Search for the cell housing the specified text and yield its [x, y] center coordinate. 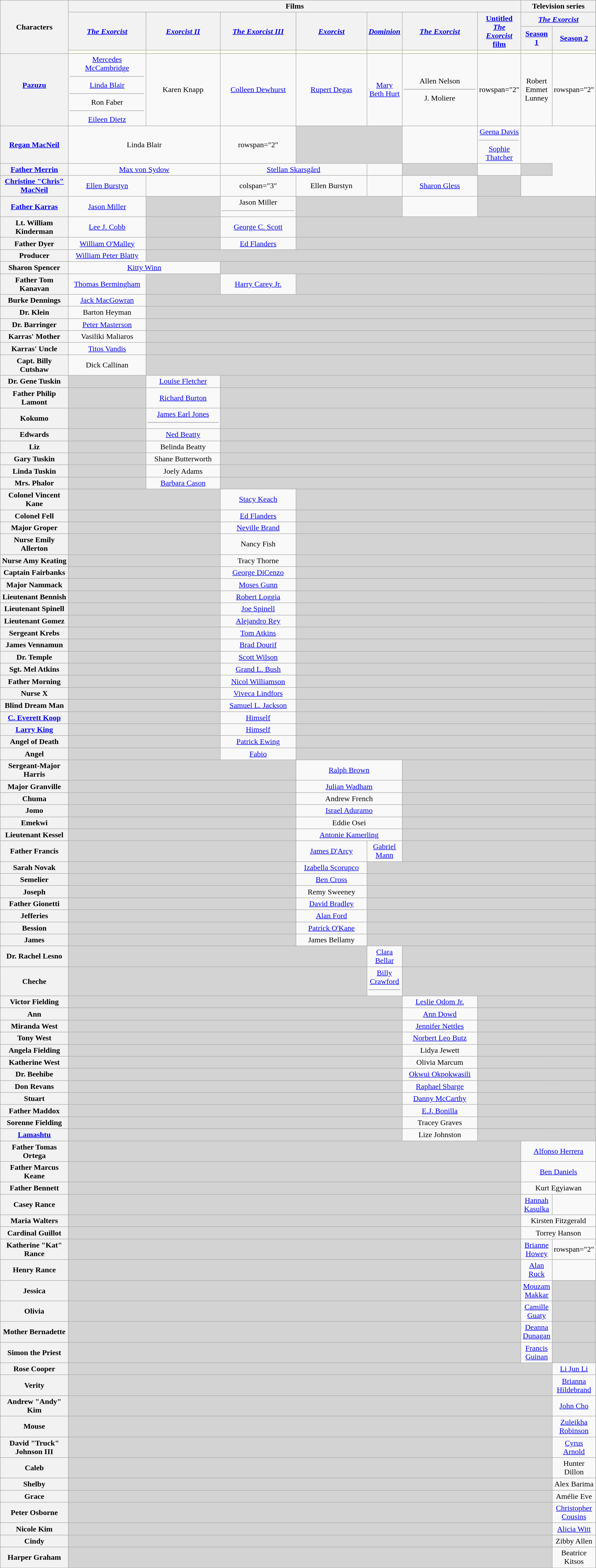
Father Marcus Keane [34, 1172]
Major Groper [34, 528]
Brianne Howey [537, 1249]
Karras' Uncle [34, 349]
Peter Masterson [107, 325]
Major Nammack [34, 585]
Television series [558, 6]
Dr. Barringer [34, 325]
Hannah Kasulka [537, 1204]
Gabriel Mann [384, 851]
Harry Carey Jr. [258, 284]
Raphael Sbarge [439, 1086]
Simon the Priest [34, 1352]
Angel of Death [34, 742]
Edwards [34, 435]
Colleen Dewhurst [258, 89]
Dr. Temple [34, 657]
Ann Dowd [439, 1014]
Norbert Leo Butz [439, 1038]
Grand L. Bush [258, 669]
Angel [34, 754]
Kirsten Fitzgerald [558, 1221]
Sarah Novak [34, 867]
Katherine "Kat" Rance [34, 1249]
Father Francis [34, 851]
Sergeant Krebs [34, 633]
Dominion [384, 31]
Producer [34, 255]
Caleb [34, 1468]
John Cho [574, 1406]
Nurse Emily Allerton [34, 544]
Colonel Vincent Kane [34, 499]
Geena DavisSophie Thatcher [499, 145]
Lieutenant Kessel [34, 835]
Dr. Klein [34, 313]
Joely Adams [183, 471]
Jack MacGowran [107, 300]
Mother Bernadette [34, 1332]
Karras' Mother [34, 337]
Ann [34, 1014]
Mrs. Phalor [34, 483]
Ben Cross [331, 880]
Camille Guaty [537, 1311]
Stuart [34, 1098]
Fabio [258, 754]
Season 2 [574, 38]
Alfonso Herrera [558, 1151]
Linda Blair [144, 145]
Father Gionetti [34, 904]
Don Revans [34, 1086]
Father Bennett [34, 1188]
Eddie Osei [349, 823]
Grace [34, 1496]
Francis Guinan [537, 1352]
Semelier [34, 880]
Vasiliki Maliaros [107, 337]
Peter Osborne [34, 1513]
Katherine West [34, 1062]
Mouzam Makkar [537, 1291]
Patrick Ewing [258, 742]
Captain Fairbanks [34, 573]
Sharon Spencer [34, 267]
Remy Sweeney [331, 892]
Victor Fielding [34, 1002]
Cyrus Arnold [574, 1447]
Shane Butterworth [183, 459]
Dick Callinan [107, 365]
Dr. Rachel Lesno [34, 956]
Tom Atkins [258, 633]
Brad Dourif [258, 645]
Kokumo [34, 418]
Danny McCarthy [439, 1098]
Alicia Witt [574, 1529]
Titos Vandis [107, 349]
Jefferies [34, 916]
Moses Gunn [258, 585]
Christine "Chris" MacNeil [34, 186]
George DiCenzo [258, 573]
Allen NelsonJ. Moliere [439, 89]
Cardinal Guillot [34, 1233]
Father Tom Kanavan [34, 284]
Lieutenant Spinell [34, 609]
Father Maddox [34, 1110]
Okwui Okpokwasili [439, 1074]
Israel Aduramo [349, 811]
Patrick O'Kane [331, 928]
Nicol Williamson [258, 681]
Robert Loggia [258, 597]
Max von Sydow [144, 169]
Hunter Dillon [574, 1468]
Father Philip Lamont [34, 398]
Larry King [34, 730]
Torrey Hanson [558, 1233]
Rupert Degas [331, 89]
Jennifer Nettles [439, 1026]
Kitty Winn [144, 267]
Alejandro Rey [258, 621]
Sergeant-Major Harris [34, 770]
Lidya Jewett [439, 1050]
Colonel Fell [34, 516]
Deanna Dunagan [537, 1332]
James Earl Jones [183, 418]
Belinda Beatty [183, 447]
Barbara Cason [183, 483]
Father Morning [34, 681]
Sharon Gless [439, 186]
Harper Graham [34, 1557]
Kurt Egyiawan [558, 1188]
Casey Rance [34, 1204]
Alan Ford [331, 916]
Dr. Beehibe [34, 1074]
David "Truck" Johnson III [34, 1447]
Karen Knapp [183, 89]
Blind Dream Man [34, 705]
Viveca Lindfors [258, 693]
Shelby [34, 1484]
Ralph Brown [349, 770]
Maria Walters [34, 1221]
Alex Barima [574, 1484]
Tony West [34, 1038]
Regan MacNeil [34, 145]
Lieutenant Bennish [34, 597]
Gary Tuskin [34, 459]
George C. Scott [258, 227]
Li Jun Li [574, 1369]
Julian Wadham [349, 787]
Clara Bellar [384, 956]
Linda Tuskin [34, 471]
Olivia Marcum [439, 1062]
Jessica [34, 1291]
Exorcist [331, 31]
Mercedes McCambridgeLinda BlairRon FaberEileen Dietz [107, 89]
Miranda West [34, 1026]
Samuel L. Jackson [258, 705]
Pazuzu [34, 89]
Chuma [34, 799]
Sgt. Mel Atkins [34, 669]
Joseph [34, 892]
Antonie Kamerling [349, 835]
Lee J. Cobb [107, 227]
Nurse Amy Keating [34, 561]
Robert Emmet Lunney [537, 89]
Mary Beth Hurt [384, 89]
Nurse X [34, 693]
Stellan Skarsgård [293, 169]
Beatrice Kitsos [574, 1557]
Dr. Gene Tuskin [34, 381]
James Bellamy [331, 940]
Christopher Cousins [574, 1513]
Characters [34, 27]
Nicole Kim [34, 1529]
James D'Arcy [331, 851]
Mouse [34, 1426]
Untitled The Exorcist film [499, 31]
Capt. Billy Cutshaw [34, 365]
Father Dyer [34, 243]
Ben Daniels [558, 1172]
Richard Burton [183, 398]
Lize Johnston [439, 1135]
Joe Spinell [258, 609]
Amélie Eve [574, 1496]
Verity [34, 1385]
Brianna Hildebrand [574, 1385]
Nancy Fish [258, 544]
Tracy Thorne [258, 561]
colspan="3" [258, 186]
Zibby Allen [574, 1541]
Father Karras [34, 206]
Alan Ruck [537, 1270]
Bession [34, 928]
Leslie Odom Jr. [439, 1002]
Ned Beatty [183, 435]
David Bradley [331, 904]
The Exorcist III [258, 31]
Barton Heyman [107, 313]
James Vennamun [34, 645]
James [34, 940]
Louise Fletcher [183, 381]
Olivia [34, 1311]
Major Granville [34, 787]
E.J. Bonilla [439, 1110]
Liz [34, 447]
Scott Wilson [258, 657]
Emekwi [34, 823]
Father Merrin [34, 169]
Cheche [34, 981]
William O'Malley [107, 243]
Burke Dennings [34, 300]
Tracey Graves [439, 1123]
William Peter Blatty [107, 255]
Films [295, 6]
Lt. William Kinderman [34, 227]
Jomo [34, 811]
C. Everett Koop [34, 717]
Thomas Bermingham [107, 284]
Cindy [34, 1541]
Zuleikha Robinson [574, 1426]
Henry Rance [34, 1270]
Lieutenant Gomez [34, 621]
Billy Crawford [384, 981]
Andrew "Andy" Kim [34, 1406]
Neville Brand [258, 528]
Exorcist II [183, 31]
Father Tomas Ortega [34, 1151]
Rose Cooper [34, 1369]
Season 1 [537, 38]
Andrew French [349, 799]
Sorenne Fielding [34, 1123]
Lamashtu [34, 1135]
Angela Fielding [34, 1050]
Stacy Keach [258, 499]
Izabella Scorupco [331, 867]
